Determine the (X, Y) coordinate at the center of the cell enclosing the given text.  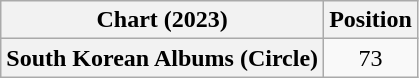
Chart (2023) (162, 20)
73 (371, 58)
South Korean Albums (Circle) (162, 58)
Position (371, 20)
